Determine the [X, Y] coordinate at the center of the cell enclosing the given text.  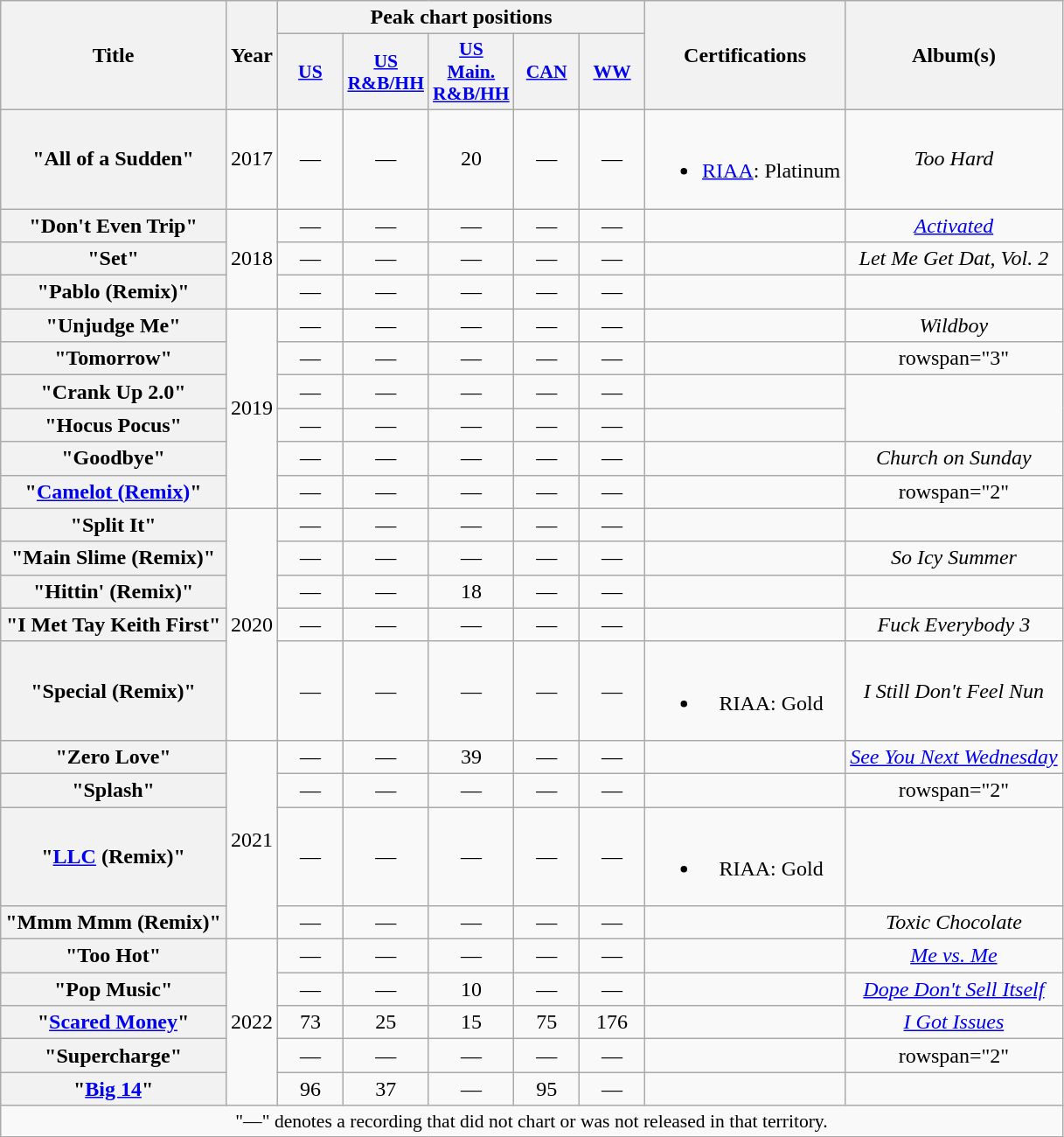
176 [612, 1022]
"Unjudge Me" [114, 325]
"Big 14" [114, 1089]
"Splash" [114, 790]
"Camelot (Remix)" [114, 492]
"Split It" [114, 525]
75 [547, 1022]
"Hittin' (Remix)" [114, 591]
96 [309, 1089]
Fuck Everybody 3 [955, 624]
Year [252, 56]
2020 [252, 624]
"—" denotes a recording that did not chart or was not released in that territory. [532, 1121]
I Got Issues [955, 1022]
2022 [252, 1022]
2018 [252, 258]
Wildboy [955, 325]
15 [471, 1022]
"Set" [114, 259]
"I Met Tay Keith First" [114, 624]
RIAA: Platinum [745, 159]
Peak chart positions [461, 17]
"Goodbye" [114, 458]
"Pablo (Remix)" [114, 292]
"Scared Money" [114, 1022]
CAN [547, 72]
"Crank Up 2.0" [114, 392]
USR&B/HH [386, 72]
Album(s) [955, 56]
Let Me Get Dat, Vol. 2 [955, 259]
Certifications [745, 56]
"Zero Love" [114, 757]
2019 [252, 408]
Dope Don't Sell Itself [955, 989]
US [309, 72]
Me vs. Me [955, 956]
20 [471, 159]
95 [547, 1089]
Title [114, 56]
18 [471, 591]
"All of a Sudden" [114, 159]
Too Hard [955, 159]
10 [471, 989]
"Main Slime (Remix)" [114, 558]
I Still Don't Feel Nun [955, 691]
25 [386, 1022]
"Hocus Pocus" [114, 425]
See You Next Wednesday [955, 757]
rowspan="3" [955, 359]
Activated [955, 225]
39 [471, 757]
"Special (Remix)" [114, 691]
WW [612, 72]
"LLC (Remix)" [114, 855]
Toxic Chocolate [955, 923]
37 [386, 1089]
"Don't Even Trip" [114, 225]
73 [309, 1022]
"Supercharge" [114, 1056]
2021 [252, 840]
"Pop Music" [114, 989]
"Tomorrow" [114, 359]
2017 [252, 159]
USMain.R&B/HH [471, 72]
Church on Sunday [955, 458]
"Mmm Mmm (Remix)" [114, 923]
"Too Hot" [114, 956]
So Icy Summer [955, 558]
